Locate the cell with the specified text and output its [X, Y] center coordinate. 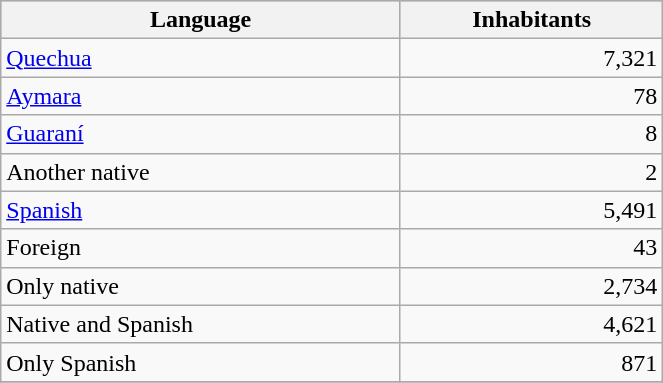
4,621 [531, 324]
Inhabitants [531, 20]
Foreign [201, 248]
871 [531, 362]
43 [531, 248]
Native and Spanish [201, 324]
Aymara [201, 96]
5,491 [531, 210]
Only native [201, 286]
2 [531, 172]
7,321 [531, 58]
Another native [201, 172]
8 [531, 134]
Only Spanish [201, 362]
2,734 [531, 286]
78 [531, 96]
Quechua [201, 58]
Guaraní [201, 134]
Spanish [201, 210]
Language [201, 20]
